Locate the cell with the specified text and output its [x, y] center coordinate. 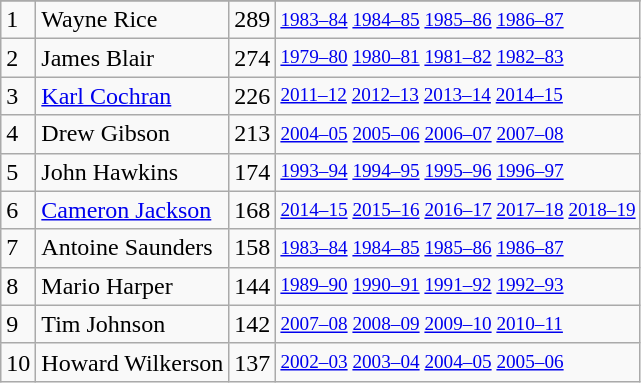
3 [18, 96]
Mario Harper [132, 286]
2014–15 2015–16 2016–17 2017–18 2018–19 [458, 210]
174 [252, 172]
226 [252, 96]
James Blair [132, 58]
2004–05 2005–06 2006–07 2007–08 [458, 134]
2 [18, 58]
1993–94 1994–95 1995–96 1996–97 [458, 172]
289 [252, 20]
168 [252, 210]
Cameron Jackson [132, 210]
Wayne Rice [132, 20]
John Hawkins [132, 172]
137 [252, 362]
144 [252, 286]
Drew Gibson [132, 134]
4 [18, 134]
Antoine Saunders [132, 248]
213 [252, 134]
Karl Cochran [132, 96]
8 [18, 286]
6 [18, 210]
10 [18, 362]
142 [252, 324]
Tim Johnson [132, 324]
274 [252, 58]
2002–03 2003–04 2004–05 2005–06 [458, 362]
1 [18, 20]
7 [18, 248]
2007–08 2008–09 2009–10 2010–11 [458, 324]
5 [18, 172]
1989–90 1990–91 1991–92 1992–93 [458, 286]
1979–80 1980–81 1981–82 1982–83 [458, 58]
2011–12 2012–13 2013–14 2014–15 [458, 96]
Howard Wilkerson [132, 362]
9 [18, 324]
158 [252, 248]
